For the text-containing cell, return its midpoint in [x, y] coordinate format. 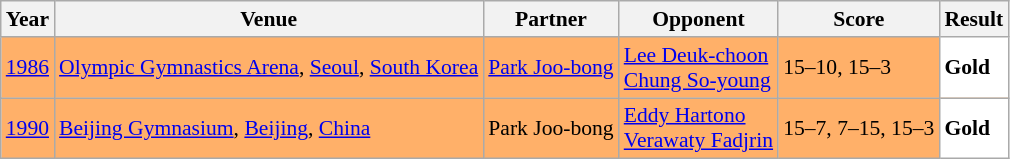
Olympic Gymnastics Arena, Seoul, South Korea [268, 68]
Opponent [698, 19]
Eddy Hartono Verawaty Fadjrin [698, 128]
15–10, 15–3 [858, 68]
15–7, 7–15, 15–3 [858, 128]
Lee Deuk-choon Chung So-young [698, 68]
Beijing Gymnasium, Beijing, China [268, 128]
Venue [268, 19]
Result [974, 19]
Year [28, 19]
Score [858, 19]
Partner [550, 19]
1986 [28, 68]
1990 [28, 128]
